Pinpoint the cell where the given text exists, returning its [X, Y] midpoint coordinate. 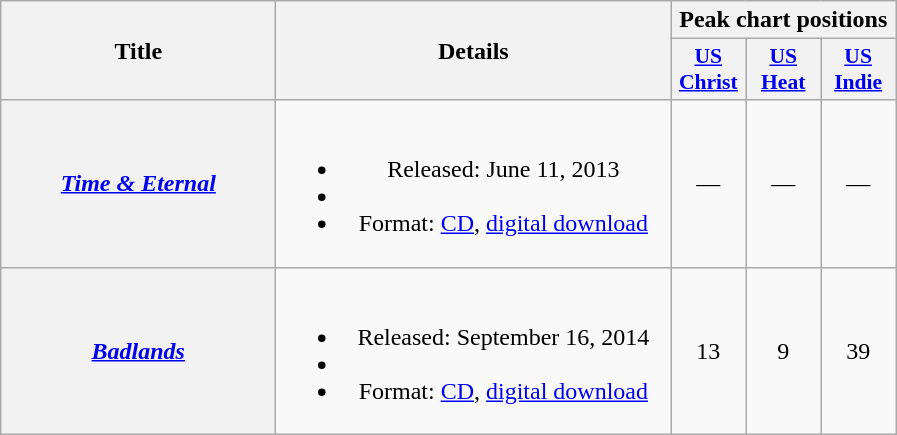
USIndie [858, 70]
Details [474, 50]
Title [138, 50]
USHeat [784, 70]
13 [708, 350]
9 [784, 350]
Released: June 11, 2013Format: CD, digital download [474, 184]
USChrist [708, 70]
Peak chart positions [784, 20]
Badlands [138, 350]
39 [858, 350]
Released: September 16, 2014Format: CD, digital download [474, 350]
Time & Eternal [138, 184]
